Capture the cell that displays the provided text and extract its [X, Y] central coordinate. 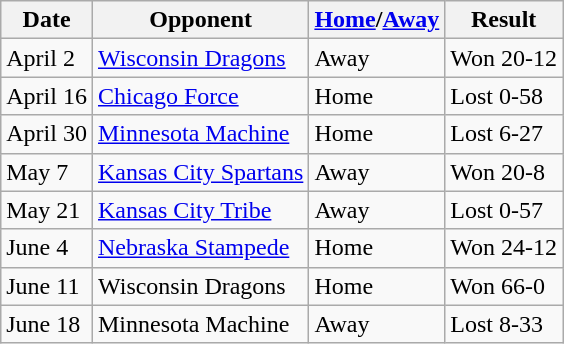
Lost 6-27 [504, 134]
April 30 [47, 134]
June 4 [47, 248]
Lost 8-33 [504, 324]
June 18 [47, 324]
April 2 [47, 58]
June 11 [47, 286]
Result [504, 20]
May 21 [47, 210]
May 7 [47, 172]
Home/Away [377, 20]
Kansas City Spartans [200, 172]
Lost 0-58 [504, 96]
Opponent [200, 20]
Chicago Force [200, 96]
Kansas City Tribe [200, 210]
Date [47, 20]
Won 24-12 [504, 248]
April 16 [47, 96]
Won 20-8 [504, 172]
Won 20-12 [504, 58]
Nebraska Stampede [200, 248]
Won 66-0 [504, 286]
Lost 0-57 [504, 210]
